Output the (X, Y) coordinate of the center of the cell containing the given text.  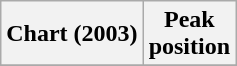
Chart (2003) (72, 34)
Peak position (189, 34)
